Pinpoint the cell where the given text exists, returning its [X, Y] midpoint coordinate. 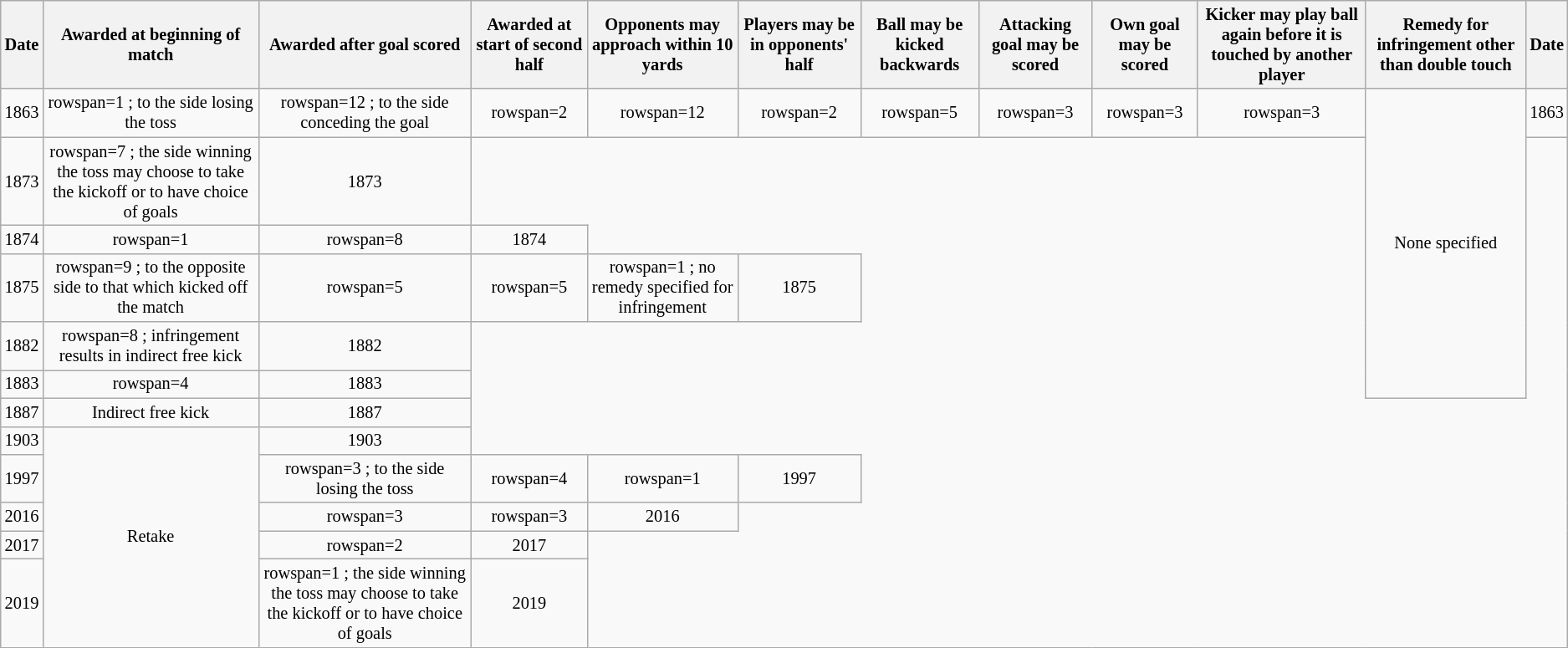
Players may be in opponents' half [799, 44]
Attacking goal may be scored [1035, 44]
rowspan=8 ; infringement results in indirect free kick [151, 346]
Ball may be kicked backwards [920, 44]
rowspan=1 ; no remedy specified for infringement [662, 288]
Own goal may be scored [1145, 44]
rowspan=8 [365, 239]
Indirect free kick [151, 412]
Retake [151, 537]
Awarded at beginning of match [151, 44]
Awarded at start of second half [529, 44]
rowspan=9 ; to the opposite side to that which kicked off the match [151, 288]
rowspan=7 ; the side winning the toss may choose to take the kickoff or to have choice of goals [151, 181]
rowspan=1 ; the side winning the toss may choose to take the kickoff or to have choice of goals [365, 603]
Remedy for infringement other than double touch [1445, 44]
rowspan=1 ; to the side losing the toss [151, 113]
rowspan=12 [662, 113]
None specified [1445, 243]
Awarded after goal scored [365, 44]
Opponents may approach within 10 yards [662, 44]
Kicker may play ball again before it is touched by another player [1281, 44]
rowspan=12 ; to the side conceding the goal [365, 113]
rowspan=3 ; to the side losing the toss [365, 478]
